Return the [x, y] coordinate for the center point of the cell that contains the specified text.  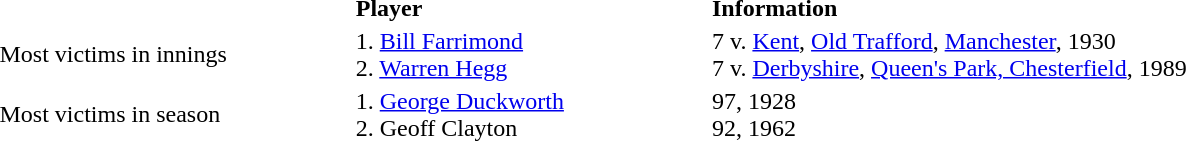
1. Bill Farrimond2. Warren Hegg [530, 54]
